Return (X, Y) of the center of cell containing provided text 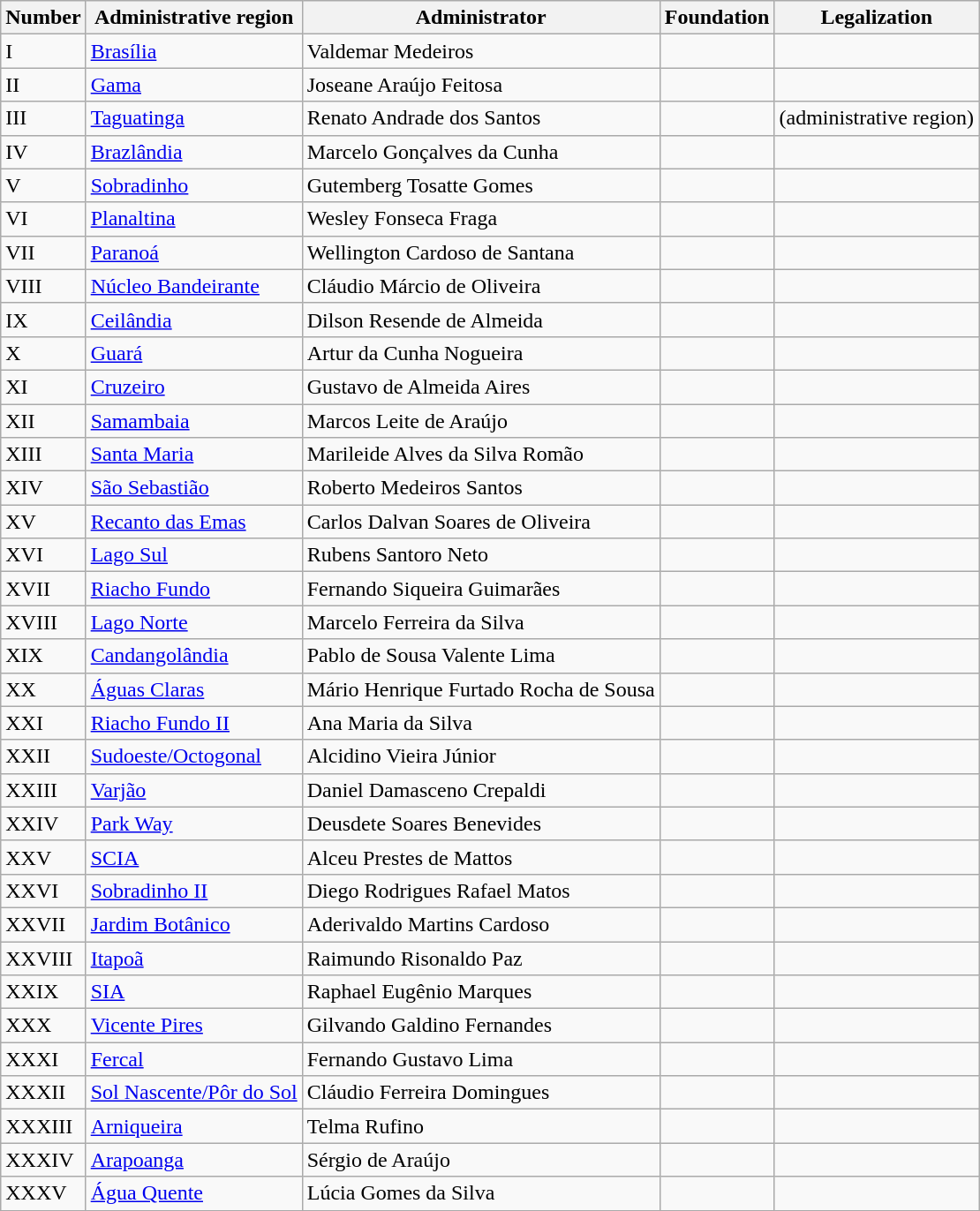
Ana Maria da Silva (480, 723)
XXII (43, 756)
Gutemberg Tosatte Gomes (480, 185)
XXXI (43, 1059)
VI (43, 219)
Marcos Leite de Araújo (480, 421)
Candangolândia (194, 656)
Jardim Botânico (194, 924)
Samambaia (194, 421)
Dilson Resende de Almeida (480, 320)
Riacho Fundo II (194, 723)
XV (43, 522)
Carlos Dalvan Soares de Oliveira (480, 522)
Gama (194, 85)
Foundation (717, 18)
Joseane Araújo Feitosa (480, 85)
Telma Rufino (480, 1126)
Cláudio Márcio de Oliveira (480, 286)
XXXIII (43, 1126)
Itapoã (194, 958)
Roberto Medeiros Santos (480, 488)
Água Quente (194, 1193)
XXX (43, 1026)
Vicente Pires (194, 1026)
XIV (43, 488)
XXI (43, 723)
Daniel Damasceno Crepaldi (480, 790)
Gustavo de Almeida Aires (480, 387)
Wesley Fonseca Fraga (480, 219)
Sobradinho (194, 185)
Rubens Santoro Neto (480, 555)
Administrator (480, 18)
Raphael Eugênio Marques (480, 992)
Brazlândia (194, 152)
XXVIII (43, 958)
Paranoá (194, 252)
XX (43, 689)
Cláudio Ferreira Domingues (480, 1093)
Núcleo Bandeirante (194, 286)
Alceu Prestes de Mattos (480, 857)
XVIII (43, 622)
Valdemar Medeiros (480, 51)
XXIII (43, 790)
II (43, 85)
Riacho Fundo (194, 589)
Planaltina (194, 219)
Diego Rodrigues Rafael Matos (480, 891)
XXV (43, 857)
I (43, 51)
Brasília (194, 51)
Administrative region (194, 18)
IX (43, 320)
SIA (194, 992)
XIII (43, 455)
Sudoeste/Octogonal (194, 756)
Wellington Cardoso de Santana (480, 252)
VII (43, 252)
XII (43, 421)
XXXV (43, 1193)
Alcidino Vieira Júnior (480, 756)
VIII (43, 286)
III (43, 118)
Fercal (194, 1059)
Santa Maria (194, 455)
Guará (194, 353)
XXIX (43, 992)
XXXII (43, 1093)
IV (43, 152)
Park Way (194, 824)
Raimundo Risonaldo Paz (480, 958)
SCIA (194, 857)
Legalization (877, 18)
Sobradinho II (194, 891)
X (43, 353)
Arniqueira (194, 1126)
Arapoanga (194, 1160)
Fernando Gustavo Lima (480, 1059)
São Sebastião (194, 488)
Lúcia Gomes da Silva (480, 1193)
Ceilândia (194, 320)
V (43, 185)
Fernando Siqueira Guimarães (480, 589)
XIX (43, 656)
Pablo de Sousa Valente Lima (480, 656)
Marileide Alves da Silva Romão (480, 455)
XVII (43, 589)
XVI (43, 555)
Deusdete Soares Benevides (480, 824)
Artur da Cunha Nogueira (480, 353)
Varjão (194, 790)
Aderivaldo Martins Cardoso (480, 924)
Cruzeiro (194, 387)
Marcelo Gonçalves da Cunha (480, 152)
XXIV (43, 824)
Mário Henrique Furtado Rocha de Sousa (480, 689)
Lago Sul (194, 555)
XXXIV (43, 1160)
Taguatinga (194, 118)
Lago Norte (194, 622)
Gilvando Galdino Fernandes (480, 1026)
Águas Claras (194, 689)
Sol Nascente/Pôr do Sol (194, 1093)
Sérgio de Araújo (480, 1160)
XXVI (43, 891)
Marcelo Ferreira da Silva (480, 622)
Renato Andrade dos Santos (480, 118)
(administrative region) (877, 118)
Recanto das Emas (194, 522)
XI (43, 387)
XXVII (43, 924)
Number (43, 18)
